Scan for the cell matching the given text and deliver its [x, y] coordinate at center. 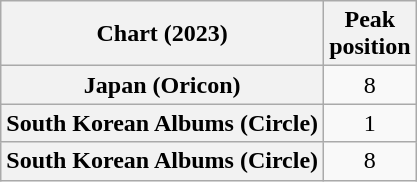
1 [370, 123]
Japan (Oricon) [162, 85]
Chart (2023) [162, 34]
Peakposition [370, 34]
